Extract the [X, Y] coordinate from the center of the cell holding the provided text.  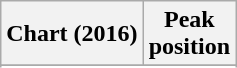
Chart (2016) [72, 34]
Peakposition [189, 34]
